Detect which cell encompasses the target text, then output its (X, Y) center coordinate. 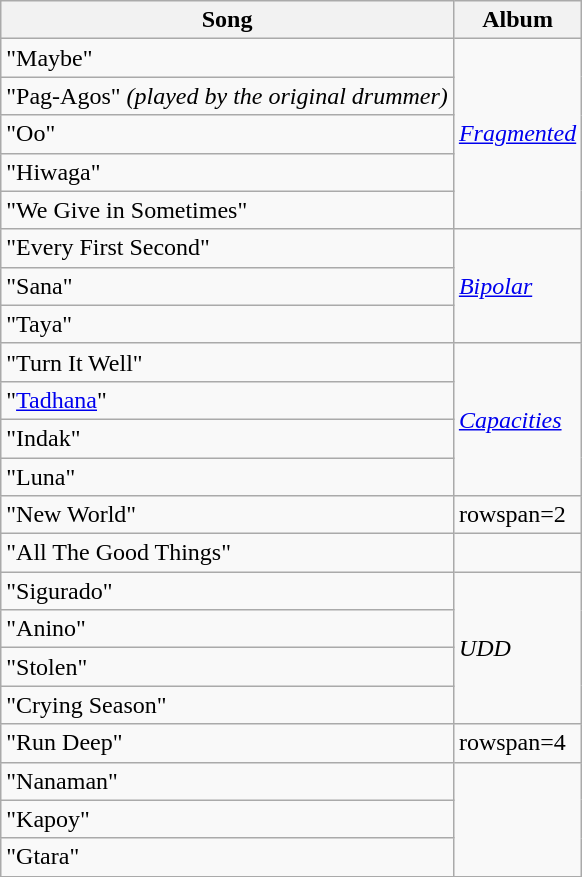
"Run Deep" (228, 743)
"Indak" (228, 438)
"New World" (228, 515)
"All The Good Things" (228, 553)
"Pag-Agos" (played by the original drummer) (228, 96)
"Gtara" (228, 857)
"Maybe" (228, 58)
"Anino" (228, 629)
"Hiwaga" (228, 172)
"Stolen" (228, 667)
"Every First Second" (228, 248)
Album (517, 20)
Bipolar (517, 286)
Capacities (517, 419)
Fragmented (517, 134)
"Oo" (228, 134)
"Tadhana" (228, 400)
"Kapoy" (228, 819)
"Luna" (228, 477)
UDD (517, 648)
"Sigurado" (228, 591)
rowspan=4 (517, 743)
"Crying Season" (228, 705)
rowspan=2 (517, 515)
"Sana" (228, 286)
"Taya" (228, 324)
"Nanaman" (228, 781)
"Turn It Well" (228, 362)
"We Give in Sometimes" (228, 210)
Song (228, 20)
